Identify which cell holds the provided text, then report its (X, Y) central coordinate. 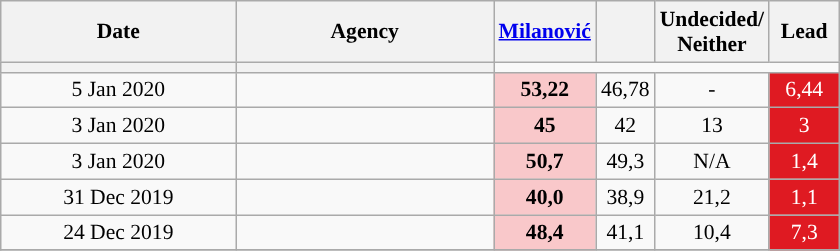
Milanović (545, 32)
6,44 (804, 90)
13 (712, 126)
49,3 (626, 162)
5 Jan 2020 (118, 90)
Undecided/Neither (712, 32)
Lead (804, 32)
1,1 (804, 197)
21,2 (712, 197)
1,4 (804, 162)
48,4 (545, 233)
42 (626, 126)
41,1 (626, 233)
31 Dec 2019 (118, 197)
- (712, 90)
N/A (712, 162)
7,3 (804, 233)
10,4 (712, 233)
3 (804, 126)
40,0 (545, 197)
45 (545, 126)
Date (118, 32)
46,78 (626, 90)
24 Dec 2019 (118, 233)
38,9 (626, 197)
Agency (365, 32)
50,7 (545, 162)
53,22 (545, 90)
